Identify which cell holds the provided text, then report its (X, Y) central coordinate. 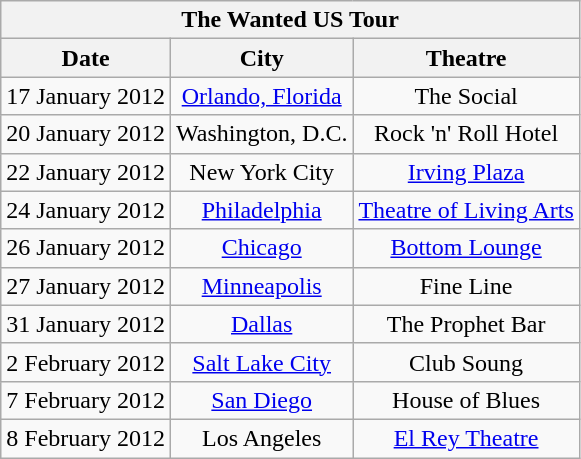
Theatre (466, 58)
Philadelphia (261, 210)
26 January 2012 (86, 248)
Theatre of Living Arts (466, 210)
Orlando, Florida (261, 96)
The Prophet Bar (466, 324)
17 January 2012 (86, 96)
City (261, 58)
2 February 2012 (86, 362)
Dallas (261, 324)
Club Soung (466, 362)
Minneapolis (261, 286)
New York City (261, 172)
San Diego (261, 400)
Chicago (261, 248)
7 February 2012 (86, 400)
House of Blues (466, 400)
Date (86, 58)
Fine Line (466, 286)
20 January 2012 (86, 134)
Los Angeles (261, 438)
27 January 2012 (86, 286)
El Rey Theatre (466, 438)
The Social (466, 96)
8 February 2012 (86, 438)
Irving Plaza (466, 172)
24 January 2012 (86, 210)
Salt Lake City (261, 362)
Rock 'n' Roll Hotel (466, 134)
Washington, D.C. (261, 134)
The Wanted US Tour (290, 20)
22 January 2012 (86, 172)
31 January 2012 (86, 324)
Bottom Lounge (466, 248)
